Search for the cell housing the specified text and yield its [x, y] center coordinate. 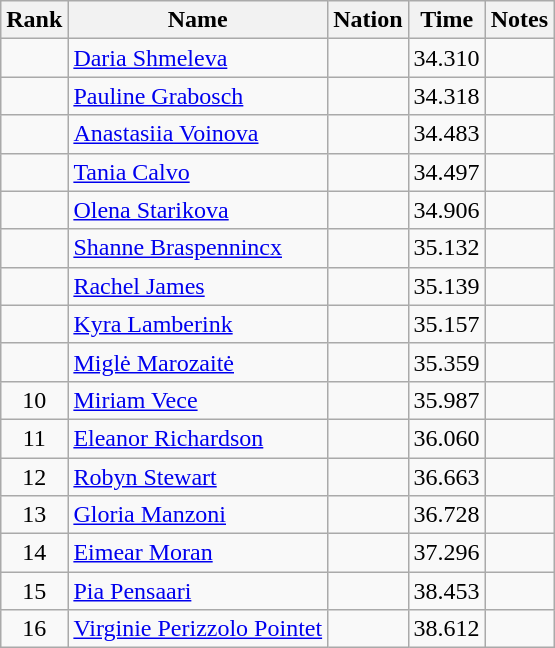
Miglė Marozaitė [198, 362]
14 [34, 553]
Robyn Stewart [198, 477]
Shanne Braspennincx [198, 248]
12 [34, 477]
35.987 [446, 400]
Miriam Vece [198, 400]
Notes [519, 20]
Tania Calvo [198, 172]
15 [34, 591]
36.728 [446, 515]
35.139 [446, 286]
Eimear Moran [198, 553]
34.483 [446, 134]
Name [198, 20]
Time [446, 20]
10 [34, 400]
11 [34, 438]
36.663 [446, 477]
35.157 [446, 324]
Daria Shmeleva [198, 58]
Nation [368, 20]
37.296 [446, 553]
Gloria Manzoni [198, 515]
Olena Starikova [198, 210]
13 [34, 515]
35.132 [446, 248]
Virginie Perizzolo Pointet [198, 629]
38.453 [446, 591]
Pia Pensaari [198, 591]
35.359 [446, 362]
Kyra Lamberink [198, 324]
Eleanor Richardson [198, 438]
34.310 [446, 58]
36.060 [446, 438]
Pauline Grabosch [198, 96]
Rank [34, 20]
34.906 [446, 210]
34.497 [446, 172]
38.612 [446, 629]
16 [34, 629]
Rachel James [198, 286]
34.318 [446, 96]
Anastasiia Voinova [198, 134]
